From the cell containing the given text, extract its center point as (X, Y) coordinate. 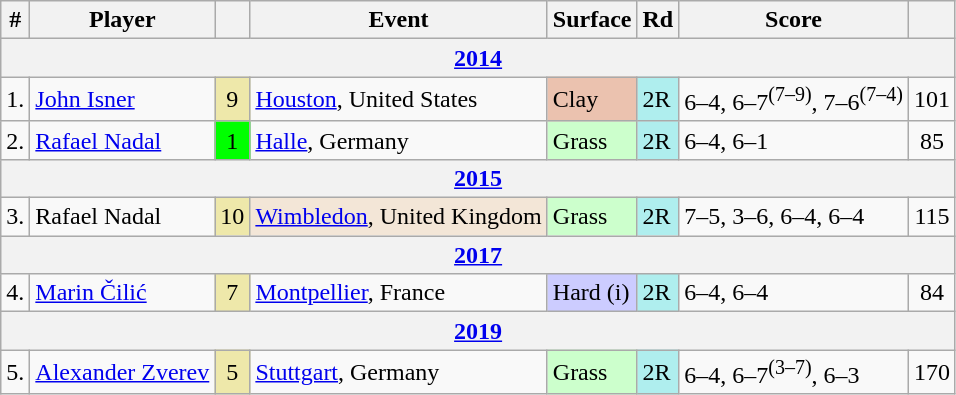
101 (932, 100)
2019 (478, 331)
Marin Čilić (122, 293)
Houston, United States (398, 100)
9 (232, 100)
6–4, 6–1 (794, 140)
Rd (658, 20)
115 (932, 217)
Clay (592, 100)
Hard (i) (592, 293)
2015 (478, 178)
85 (932, 140)
1 (232, 140)
6–4, 6–4 (794, 293)
7 (232, 293)
1. (16, 100)
2017 (478, 255)
4. (16, 293)
6–4, 6–7(3–7), 6–3 (794, 372)
Player (122, 20)
2. (16, 140)
3. (16, 217)
Halle, Germany (398, 140)
84 (932, 293)
Alexander Zverev (122, 372)
Stuttgart, Germany (398, 372)
5 (232, 372)
Event (398, 20)
170 (932, 372)
Surface (592, 20)
Wimbledon, United Kingdom (398, 217)
Score (794, 20)
7–5, 3–6, 6–4, 6–4 (794, 217)
John Isner (122, 100)
2014 (478, 58)
# (16, 20)
10 (232, 217)
5. (16, 372)
6–4, 6–7(7–9), 7–6(7–4) (794, 100)
Montpellier, France (398, 293)
